Return (x, y) of the center of cell containing provided text 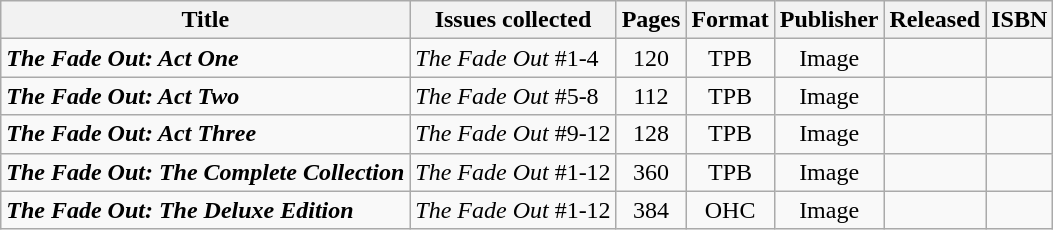
Format (730, 20)
Title (206, 20)
OHC (730, 210)
ISBN (1020, 20)
The Fade Out: Act One (206, 58)
Publisher (829, 20)
The Fade Out: Act Two (206, 96)
Pages (651, 20)
The Fade Out #5-8 (513, 96)
128 (651, 134)
Issues collected (513, 20)
384 (651, 210)
360 (651, 172)
The Fade Out #1-4 (513, 58)
Released (935, 20)
120 (651, 58)
The Fade Out: The Deluxe Edition (206, 210)
The Fade Out: The Complete Collection (206, 172)
The Fade Out #9-12 (513, 134)
The Fade Out: Act Three (206, 134)
112 (651, 96)
